Output the (x, y) coordinate of the center of the cell containing the given text.  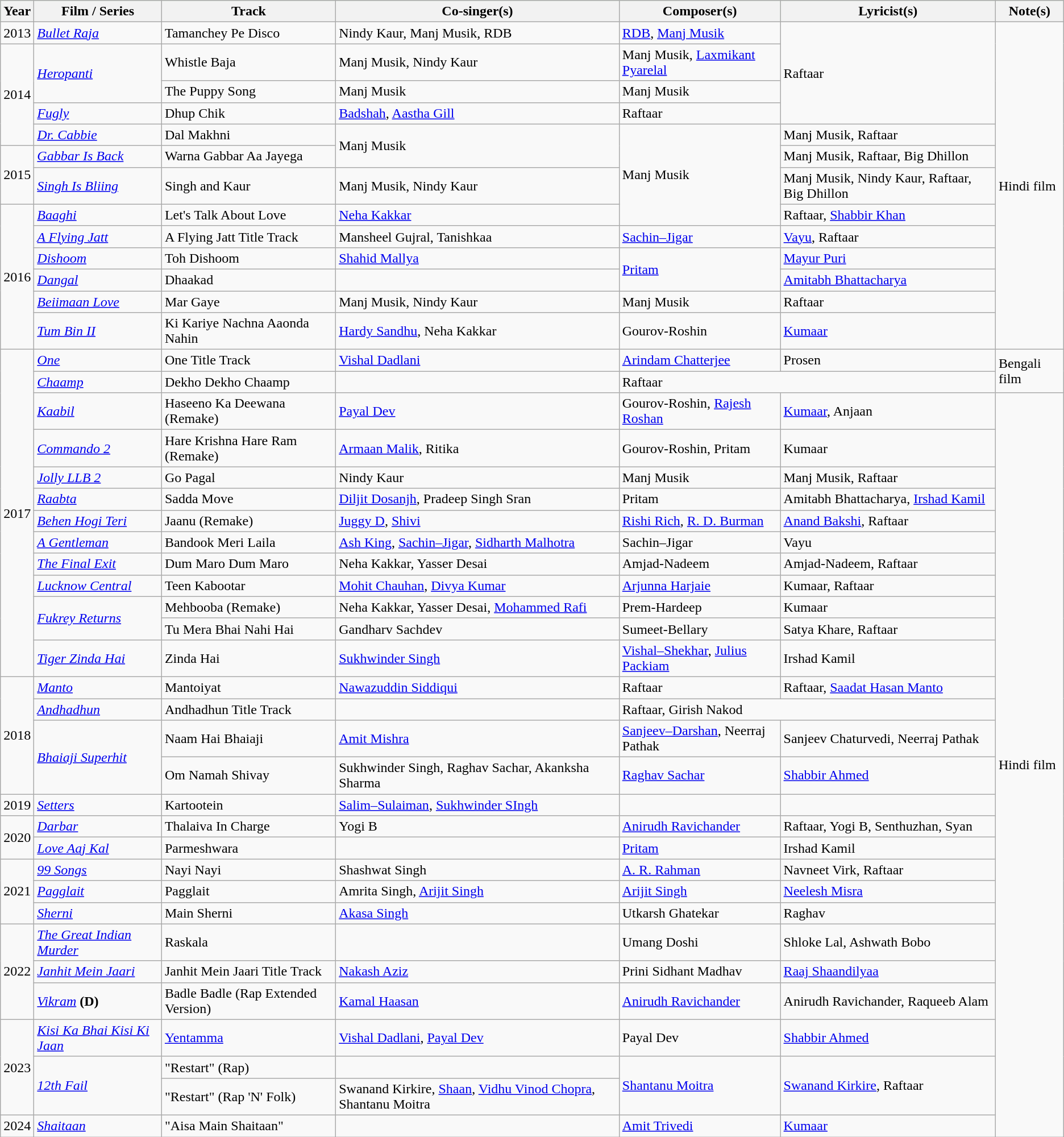
Nawazuddin Siddiqui (477, 687)
2015 (17, 175)
Warna Gabbar Aa Jayega (248, 156)
Gabbar Is Back (98, 156)
Gourov-Roshin, Pritam (700, 448)
Prem-Hardeep (700, 607)
Amitabh Bhattacharya (888, 280)
Nayi Nayi (248, 870)
Gourov-Roshin (700, 331)
Gandharv Sachdev (477, 629)
Kamal Haasan (477, 1001)
Raftaar, Saadat Hasan Manto (888, 687)
Akasa Singh (477, 913)
Kumaar, Raftaar (888, 586)
Vishal Dadlani (477, 360)
Vikram (D) (98, 1001)
Sherni (98, 913)
Haseeno Ka Deewana (Remake) (248, 412)
Sanjeev–Darshan, Neerraj Pathak (700, 739)
Janhit Mein Jaari (98, 972)
Dal Makhni (248, 135)
One Title Track (248, 360)
Jolly LLB 2 (98, 478)
Sanjeev Chaturvedi, Neerraj Pathak (888, 739)
Vayu (888, 542)
Nindy Kaur, Manj Musik, RDB (477, 33)
Amitabh Bhattacharya, Irshad Kamil (888, 499)
Chaamp (98, 382)
Swanand Kirkire, Shaan, Vidhu Vinod Chopra, Shantanu Moitra (477, 1096)
Mayur Puri (888, 258)
Diljit Dosanjh, Pradeep Singh Sran (477, 499)
Swanand Kirkire, Raftaar (888, 1086)
Teen Kabootar (248, 586)
Andhadhun (98, 709)
Fukrey Returns (98, 618)
Amrita Singh, Arijit Singh (477, 891)
2020 (17, 837)
Shaitaan (98, 1126)
Andhadhun Title Track (248, 709)
2014 (17, 94)
Sukhwinder Singh (477, 658)
Badle Badle (Rap Extended Version) (248, 1001)
Sumeet-Bellary (700, 629)
2018 (17, 735)
2023 (17, 1067)
"Restart" (Rap) (248, 1067)
2021 (17, 891)
A Flying Jatt (98, 236)
Manj Musik, Nindy Kaur, Raftaar, Big Dhillon (888, 185)
Kumaar, Anjaan (888, 412)
Neelesh Misra (888, 891)
Ki Kariye Nachna Aaonda Nahin (248, 331)
Nindy Kaur (477, 478)
Year (17, 11)
Let's Talk About Love (248, 215)
Utkarsh Ghatekar (700, 913)
Tu Mera Bhai Nahi Hai (248, 629)
12th Fail (98, 1086)
Vishal–Shekhar, Julius Packiam (700, 658)
Mehbooba (Remake) (248, 607)
Setters (98, 805)
Raftaar, Yogi B, Senthuzhan, Syan (888, 827)
One (98, 360)
Manto (98, 687)
Singh Is Bliing (98, 185)
Vayu, Raftaar (888, 236)
Zinda Hai (248, 658)
Bullet Raja (98, 33)
Naam Hai Bhaiaji (248, 739)
Heropanti (98, 73)
Juggy D, Shivi (477, 521)
Janhit Mein Jaari Title Track (248, 972)
Bandook Meri Laila (248, 542)
Thalaiva In Charge (248, 827)
2024 (17, 1126)
Tamanchey Pe Disco (248, 33)
Parmeshwara (248, 848)
Bhaiaji Superhit (98, 757)
Jaanu (Remake) (248, 521)
The Puppy Song (248, 92)
Behen Hogi Teri (98, 521)
Composer(s) (700, 11)
Dhaakad (248, 280)
Amjad-Nadeem, Raftaar (888, 564)
Umang Doshi (700, 943)
Tum Bin II (98, 331)
Rishi Rich, R. D. Burman (700, 521)
Dhup Chik (248, 113)
Hare Krishna Hare Ram (Remake) (248, 448)
Amit Mishra (477, 739)
Shashwat Singh (477, 870)
Kaabil (98, 412)
Beiimaan Love (98, 302)
"Aisa Main Shaitaan" (248, 1126)
Navneet Virk, Raftaar (888, 870)
Kartootein (248, 805)
The Final Exit (98, 564)
Anirudh Ravichander, Raqueeb Alam (888, 1001)
A Flying Jatt Title Track (248, 236)
Main Sherni (248, 913)
2017 (17, 513)
Ash King, Sachin–Jigar, Sidharth Malhotra (477, 542)
Raghav Sachar (700, 775)
2019 (17, 805)
Tiger Zinda Hai (98, 658)
Badshah, Aastha Gill (477, 113)
Co-singer(s) (477, 11)
Raaj Shaandilyaa (888, 972)
Vishal Dadlani, Payal Dev (477, 1038)
Singh and Kaur (248, 185)
Satya Khare, Raftaar (888, 629)
Raghav (888, 913)
2022 (17, 972)
Dishoom (98, 258)
Raftaar, Girish Nakod (807, 709)
Arindam Chatterjee (700, 360)
Anand Bakshi, Raftaar (888, 521)
Dangal (98, 280)
Whistle Baja (248, 63)
Manj Musik, Laxmikant Pyarelal (700, 63)
Neha Kakkar (477, 215)
Shantanu Moitra (700, 1086)
Om Namah Shivay (248, 775)
Manj Musik, Raftaar, Big Dhillon (888, 156)
Sadda Move (248, 499)
Track (248, 11)
Neha Kakkar, Yasser Desai, Mohammed Rafi (477, 607)
Yogi B (477, 827)
Raftaar, Shabbir Khan (888, 215)
Gourov-Roshin, Rajesh Roshan (700, 412)
Lucknow Central (98, 586)
99 Songs (98, 870)
Darbar (98, 827)
2013 (17, 33)
Hardy Sandhu, Neha Kakkar (477, 331)
Toh Dishoom (248, 258)
Salim–Sulaiman, Sukhwinder SIngh (477, 805)
Shloke Lal, Ashwath Bobo (888, 943)
Prini Sidhant Madhav (700, 972)
Bengali film (1030, 371)
A Gentleman (98, 542)
A. R. Rahman (700, 870)
Mar Gaye (248, 302)
Arijit Singh (700, 891)
Armaan Malik, Ritika (477, 448)
"Restart" (Rap 'N' Folk) (248, 1096)
Raskala (248, 943)
RDB, Manj Musik (700, 33)
The Great Indian Murder (98, 943)
Prosen (888, 360)
Dum Maro Dum Maro (248, 564)
Baaghi (98, 215)
Yentamma (248, 1038)
Note(s) (1030, 11)
Mohit Chauhan, Divya Kumar (477, 586)
Arjunna Harjaie (700, 586)
Love Aaj Kal (98, 848)
2016 (17, 276)
Raabta (98, 499)
Go Pagal (248, 478)
Amit Trivedi (700, 1126)
Neha Kakkar, Yasser Desai (477, 564)
Commando 2 (98, 448)
Film / Series (98, 11)
Sukhwinder Singh, Raghav Sachar, Akanksha Sharma (477, 775)
Dr. Cabbie (98, 135)
Nakash Aziz (477, 972)
Kisi Ka Bhai Kisi Ki Jaan (98, 1038)
Fugly (98, 113)
Dekho Dekho Chaamp (248, 382)
Amjad-Nadeem (700, 564)
Shahid Mallya (477, 258)
Lyricist(s) (888, 11)
Mansheel Gujral, Tanishkaa (477, 236)
Mantoiyat (248, 687)
